Provide the (x, y) coordinate of the cell's center where the given text is located.  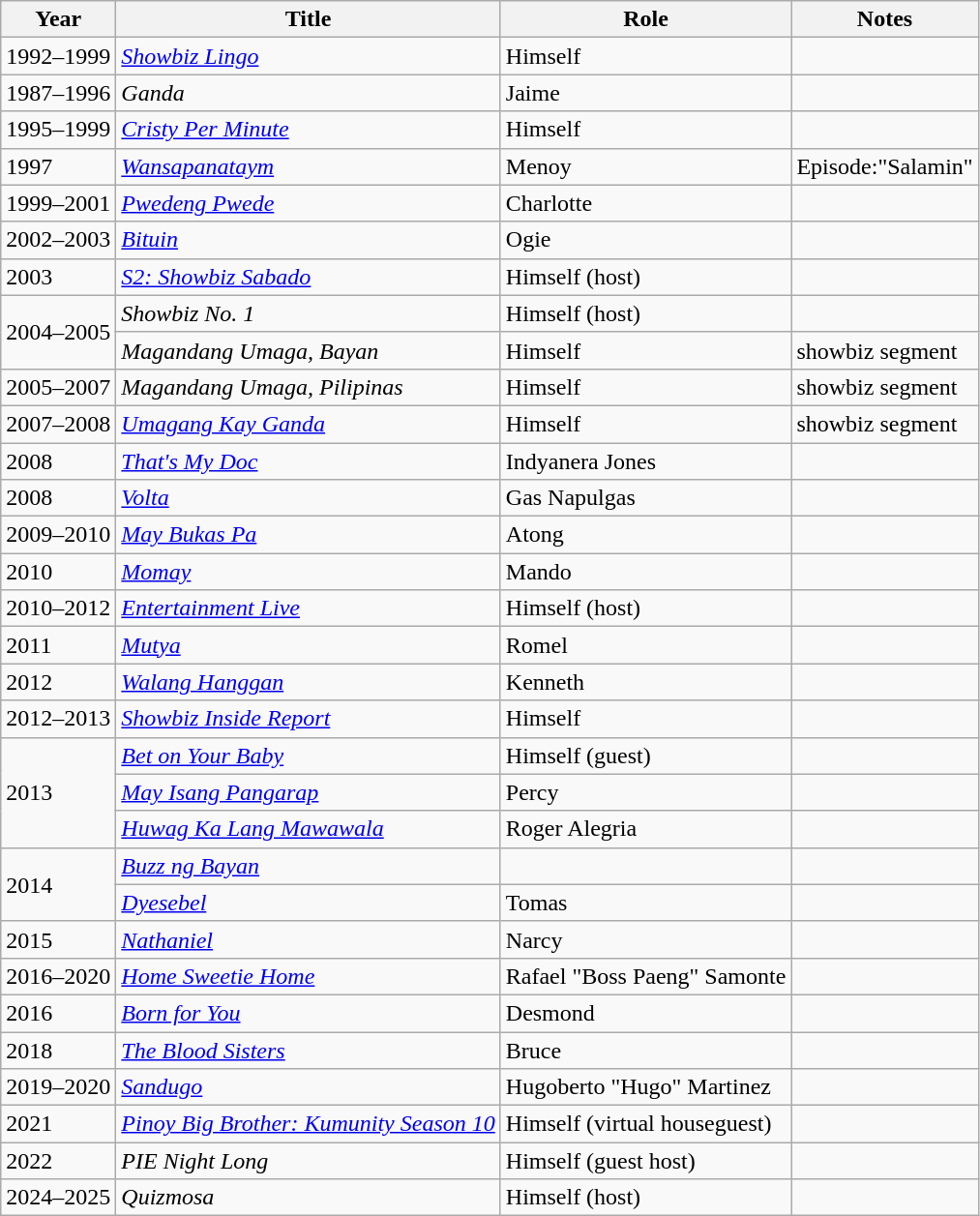
2003 (58, 277)
Menoy (646, 166)
Bet on Your Baby (308, 756)
Cristy Per Minute (308, 130)
Kenneth (646, 682)
S2: Showbiz Sabado (308, 277)
1997 (58, 166)
2024–2025 (58, 1198)
Momay (308, 572)
Ogie (646, 240)
2007–2008 (58, 424)
2014 (58, 884)
Ganda (308, 93)
Umagang Kay Ganda (308, 424)
2013 (58, 792)
May Isang Pangarap (308, 792)
Volta (308, 498)
Rafael "Boss Paeng" Samonte (646, 976)
Title (308, 19)
Roger Alegria (646, 829)
Wansapanataym (308, 166)
Pinoy Big Brother: Kumunity Season 10 (308, 1124)
The Blood Sisters (308, 1050)
1992–1999 (58, 56)
Indyanera Jones (646, 461)
Magandang Umaga, Pilipinas (308, 387)
Hugoberto "Hugo" Martinez (646, 1087)
1999–2001 (58, 203)
Himself (guest) (646, 756)
Home Sweetie Home (308, 976)
Mando (646, 572)
2012–2013 (58, 719)
That's My Doc (308, 461)
2011 (58, 645)
Episode:"Salamin" (884, 166)
Himself (guest host) (646, 1161)
Bruce (646, 1050)
Tomas (646, 903)
Role (646, 19)
2004–2005 (58, 332)
2022 (58, 1161)
2016–2020 (58, 976)
Bituin (308, 240)
Pwedeng Pwede (308, 203)
Year (58, 19)
Notes (884, 19)
2002–2003 (58, 240)
Jaime (646, 93)
PIE Night Long (308, 1161)
2021 (58, 1124)
2016 (58, 1013)
Showbiz Lingo (308, 56)
2015 (58, 939)
Atong (646, 535)
2005–2007 (58, 387)
Dyesebel (308, 903)
Narcy (646, 939)
Quizmosa (308, 1198)
Nathaniel (308, 939)
Sandugo (308, 1087)
Born for You (308, 1013)
Himself (virtual houseguest) (646, 1124)
Mutya (308, 645)
2010 (58, 572)
Romel (646, 645)
Charlotte (646, 203)
Showbiz No. 1 (308, 313)
2010–2012 (58, 608)
1987–1996 (58, 93)
2019–2020 (58, 1087)
Desmond (646, 1013)
2012 (58, 682)
Walang Hanggan (308, 682)
Showbiz Inside Report (308, 719)
1995–1999 (58, 130)
Gas Napulgas (646, 498)
Entertainment Live (308, 608)
Huwag Ka Lang Mawawala (308, 829)
May Bukas Pa (308, 535)
Percy (646, 792)
Buzz ng Bayan (308, 866)
2009–2010 (58, 535)
2018 (58, 1050)
Magandang Umaga, Bayan (308, 350)
